Search for the cell housing the specified text and yield its [X, Y] center coordinate. 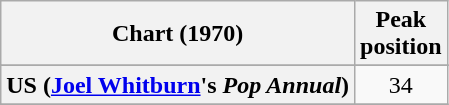
34 [401, 85]
Chart (1970) [178, 34]
US (Joel Whitburn's Pop Annual) [178, 85]
Peakposition [401, 34]
